Find where the given text appears and provide that cell's center as [X, Y] coordinate. 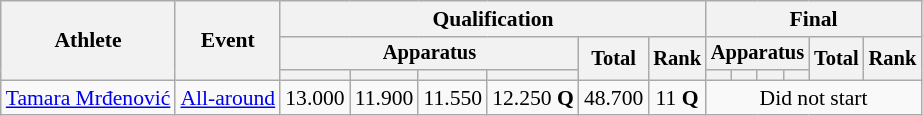
11 Q [677, 98]
11.550 [452, 98]
Athlete [88, 40]
48.700 [614, 98]
Event [228, 40]
13.000 [314, 98]
12.250 Q [533, 98]
Tamara Mrđenović [88, 98]
Did not start [814, 98]
All-around [228, 98]
11.900 [384, 98]
Qualification [493, 19]
Final [814, 19]
